From the cell containing the given text, extract its center point as [X, Y] coordinate. 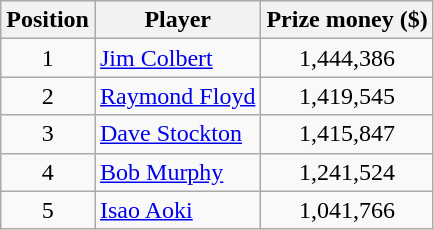
Jim Colbert [177, 58]
Bob Murphy [177, 172]
1,419,545 [347, 96]
1,041,766 [347, 210]
Raymond Floyd [177, 96]
1,241,524 [347, 172]
Prize money ($) [347, 20]
5 [48, 210]
3 [48, 134]
Player [177, 20]
1,444,386 [347, 58]
Dave Stockton [177, 134]
1 [48, 58]
4 [48, 172]
2 [48, 96]
Position [48, 20]
Isao Aoki [177, 210]
1,415,847 [347, 134]
